Detect which cell encompasses the target text, then output its (x, y) center coordinate. 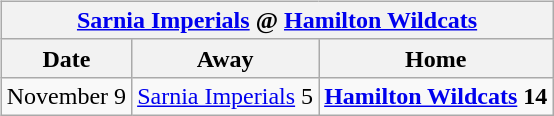
November 9 (66, 96)
Sarnia Imperials 5 (226, 96)
Home (436, 58)
Sarnia Imperials @ Hamilton Wildcats (277, 20)
Away (226, 58)
Hamilton Wildcats 14 (436, 96)
Date (66, 58)
